Provide the [x, y] coordinate of the cell's center where the given text is located.  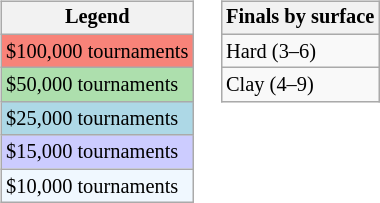
Hard (3–6) [300, 51]
$15,000 tournaments [97, 152]
$50,000 tournaments [97, 85]
$100,000 tournaments [97, 51]
Finals by surface [300, 18]
$25,000 tournaments [97, 119]
Clay (4–9) [300, 85]
$10,000 tournaments [97, 186]
Legend [97, 18]
